Locate the cell with the specified text and output its (x, y) center coordinate. 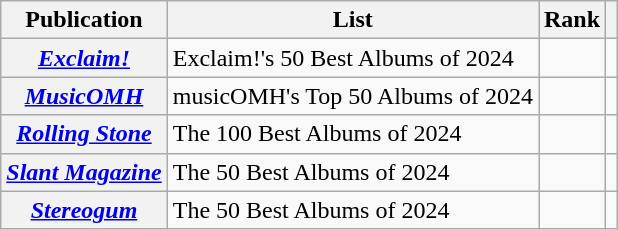
Slant Magazine (84, 172)
Exclaim!'s 50 Best Albums of 2024 (352, 58)
The 100 Best Albums of 2024 (352, 134)
Rank (572, 20)
List (352, 20)
Publication (84, 20)
Stereogum (84, 210)
Exclaim! (84, 58)
Rolling Stone (84, 134)
MusicOMH (84, 96)
musicOMH's Top 50 Albums of 2024 (352, 96)
